Output the (x, y) coordinate of the center of the cell containing the given text.  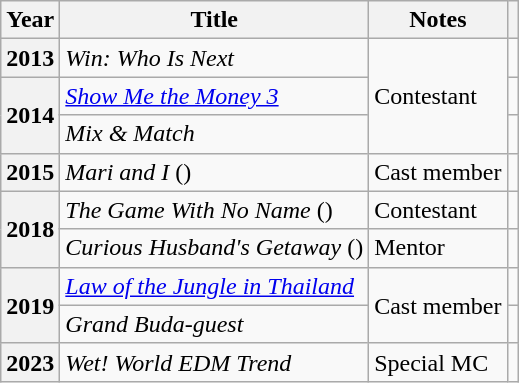
Special MC (438, 362)
Show Me the Money 3 (214, 96)
Mari and I () (214, 172)
2019 (30, 305)
Curious Husband's Getaway () (214, 248)
2014 (30, 115)
2023 (30, 362)
Wet! World EDM Trend (214, 362)
Notes (438, 20)
Mix & Match (214, 134)
The Game With No Name () (214, 210)
Grand Buda-guest (214, 324)
Title (214, 20)
2018 (30, 229)
Win: Who Is Next (214, 58)
Mentor (438, 248)
Law of the Jungle in Thailand (214, 286)
Year (30, 20)
2015 (30, 172)
2013 (30, 58)
